Locate the cell with the specified text and output its [X, Y] center coordinate. 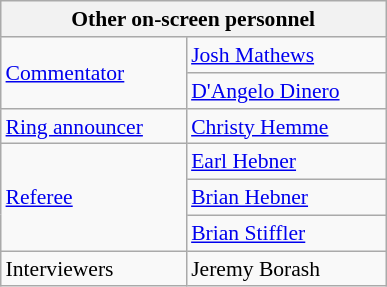
Brian Hebner [286, 197]
Commentator [94, 72]
Earl Hebner [286, 162]
Other on-screen personnel [194, 19]
D'Angelo Dinero [286, 91]
Interviewers [94, 269]
Christy Hemme [286, 126]
Jeremy Borash [286, 269]
Josh Mathews [286, 55]
Referee [94, 198]
Brian Stiffler [286, 233]
Ring announcer [94, 126]
